Provide the (x, y) coordinate of the cell's center where the given text is located.  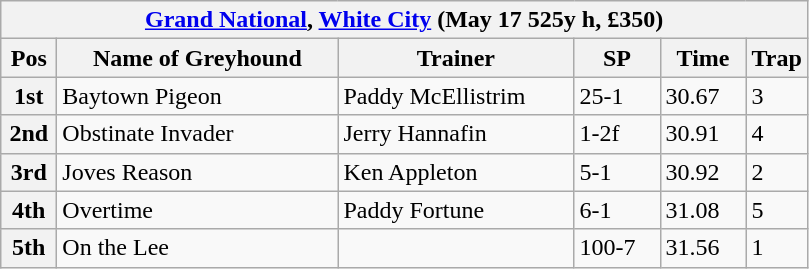
31.56 (703, 248)
Time (703, 58)
25-1 (617, 96)
30.92 (703, 172)
3 (776, 96)
31.08 (703, 210)
100-7 (617, 248)
Jerry Hannafin (456, 134)
3rd (29, 172)
Paddy McEllistrim (456, 96)
Baytown Pigeon (198, 96)
6-1 (617, 210)
On the Lee (198, 248)
1 (776, 248)
30.67 (703, 96)
Ken Appleton (456, 172)
2 (776, 172)
Overtime (198, 210)
30.91 (703, 134)
1-2f (617, 134)
Trainer (456, 58)
Pos (29, 58)
5-1 (617, 172)
Trap (776, 58)
5 (776, 210)
Joves Reason (198, 172)
Name of Greyhound (198, 58)
4 (776, 134)
2nd (29, 134)
5th (29, 248)
4th (29, 210)
SP (617, 58)
Paddy Fortune (456, 210)
1st (29, 96)
Grand National, White City (May 17 525y h, £350) (404, 20)
Obstinate Invader (198, 134)
